Output the (X, Y) coordinate of the center of the cell containing the given text.  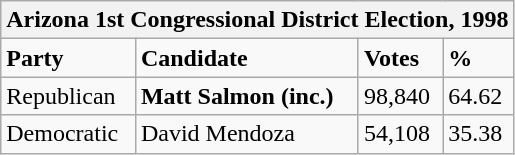
Party (68, 58)
Republican (68, 96)
Democratic (68, 134)
64.62 (478, 96)
35.38 (478, 134)
54,108 (400, 134)
Arizona 1st Congressional District Election, 1998 (258, 20)
98,840 (400, 96)
Matt Salmon (inc.) (246, 96)
Candidate (246, 58)
David Mendoza (246, 134)
Votes (400, 58)
% (478, 58)
